Extract the (x, y) coordinate from the center of the cell holding the provided text.  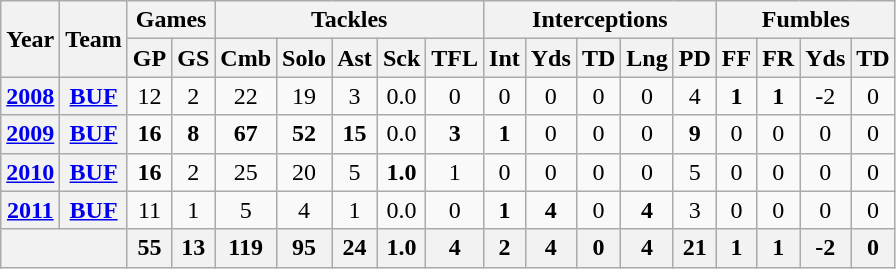
Interceptions (600, 20)
11 (149, 210)
55 (149, 248)
Year (30, 39)
Team (94, 39)
Solo (304, 58)
TFL (455, 58)
12 (149, 96)
2009 (30, 134)
GP (149, 58)
FR (778, 58)
Games (170, 20)
Fumbles (806, 20)
Ast (355, 58)
20 (304, 172)
67 (246, 134)
52 (304, 134)
9 (694, 134)
FF (736, 58)
Cmb (246, 58)
19 (304, 96)
119 (246, 248)
2011 (30, 210)
GS (194, 58)
22 (246, 96)
2010 (30, 172)
Int (505, 58)
PD (694, 58)
95 (304, 248)
15 (355, 134)
24 (355, 248)
Sck (401, 58)
8 (194, 134)
2008 (30, 96)
13 (194, 248)
21 (694, 248)
25 (246, 172)
Tackles (350, 20)
Lng (647, 58)
